Return (x, y) of the center of cell containing provided text 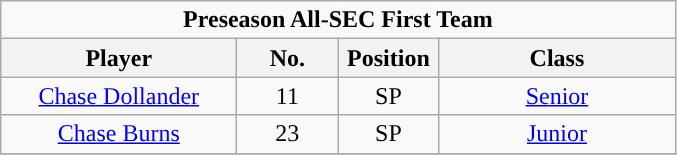
Position (388, 58)
Senior (557, 96)
Player (119, 58)
Preseason All-SEC First Team (338, 20)
Chase Dollander (119, 96)
Class (557, 58)
Chase Burns (119, 134)
11 (288, 96)
Junior (557, 134)
23 (288, 134)
No. (288, 58)
